Extract the (x, y) coordinate from the center of the cell holding the provided text.  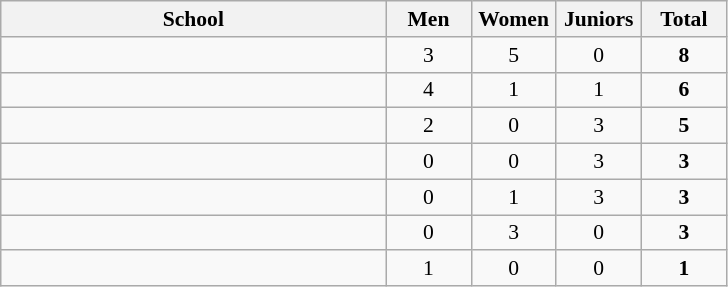
6 (684, 90)
Women (514, 19)
School (194, 19)
Total (684, 19)
Men (428, 19)
2 (428, 126)
8 (684, 55)
Juniors (598, 19)
4 (428, 90)
